Return the [X, Y] coordinate for the center point of the cell that contains the specified text.  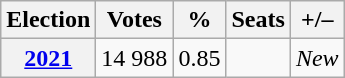
Seats [258, 20]
Votes [134, 20]
0.85 [200, 58]
2021 [48, 58]
% [200, 20]
New [317, 58]
+/– [317, 20]
Election [48, 20]
14 988 [134, 58]
